Return the (x, y) coordinate for the center point of the cell that contains the specified text.  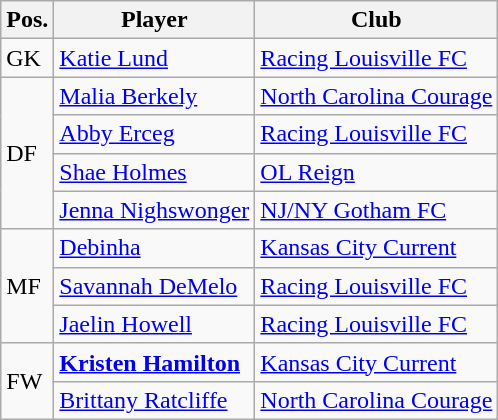
DF (28, 153)
Abby Erceg (154, 134)
Malia Berkely (154, 96)
FW (28, 381)
Jaelin Howell (154, 324)
Club (376, 20)
Jenna Nighswonger (154, 210)
GK (28, 58)
OL Reign (376, 172)
NJ/NY Gotham FC (376, 210)
Player (154, 20)
Savannah DeMelo (154, 286)
Kristen Hamilton (154, 362)
Shae Holmes (154, 172)
MF (28, 286)
Debinha (154, 248)
Pos. (28, 20)
Brittany Ratcliffe (154, 400)
Katie Lund (154, 58)
